Output the (X, Y) coordinate of the center of the cell containing the given text.  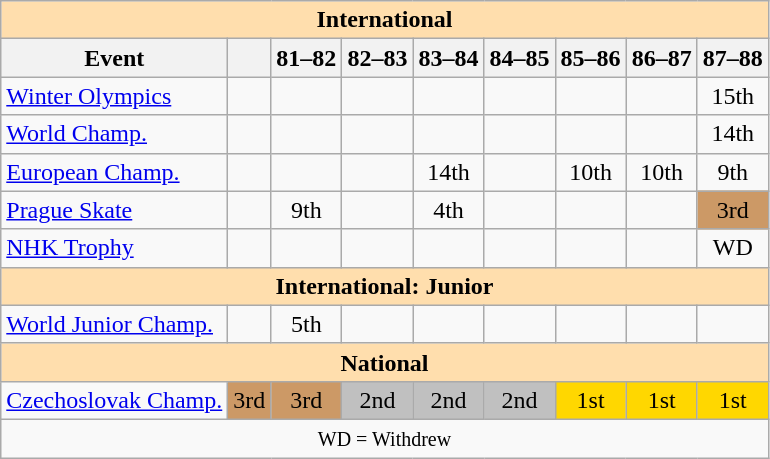
15th (732, 96)
International: Junior (385, 286)
86–87 (662, 58)
National (385, 362)
82–83 (378, 58)
81–82 (306, 58)
European Champ. (114, 172)
83–84 (448, 58)
WD (732, 248)
NHK Trophy (114, 248)
WD = Withdrew (385, 438)
84–85 (520, 58)
International (385, 20)
World Champ. (114, 134)
5th (306, 324)
Prague Skate (114, 210)
Winter Olympics (114, 96)
Czechoslovak Champ. (114, 400)
Event (114, 58)
85–86 (590, 58)
World Junior Champ. (114, 324)
4th (448, 210)
87–88 (732, 58)
